Output the [x, y] coordinate of the center of the cell containing the given text.  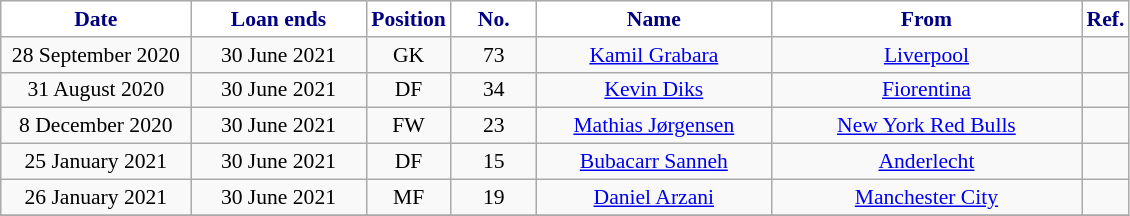
GK [408, 55]
Fiorentina [926, 90]
From [926, 19]
MF [408, 197]
Ref. [1106, 19]
Daniel Arzani [654, 197]
28 September 2020 [96, 55]
Date [96, 19]
73 [494, 55]
23 [494, 126]
Anderlecht [926, 162]
26 January 2021 [96, 197]
8 December 2020 [96, 126]
New York Red Bulls [926, 126]
Kamil Grabara [654, 55]
Mathias Jørgensen [654, 126]
34 [494, 90]
15 [494, 162]
Bubacarr Sanneh [654, 162]
31 August 2020 [96, 90]
25 January 2021 [96, 162]
Kevin Diks [654, 90]
Position [408, 19]
Liverpool [926, 55]
FW [408, 126]
No. [494, 19]
19 [494, 197]
Manchester City [926, 197]
Name [654, 19]
Loan ends [278, 19]
